Search for the cell housing the specified text and yield its (X, Y) center coordinate. 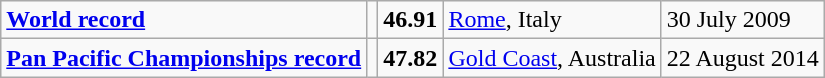
Rome, Italy (552, 20)
World record (184, 20)
Gold Coast, Australia (552, 58)
Pan Pacific Championships record (184, 58)
47.82 (410, 58)
46.91 (410, 20)
30 July 2009 (742, 20)
22 August 2014 (742, 58)
